Extract the (x, y) coordinate from the center of the cell holding the provided text.  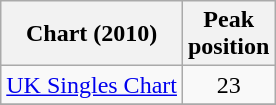
Peakposition (228, 34)
UK Singles Chart (92, 85)
23 (228, 85)
Chart (2010) (92, 34)
